Return (x, y) of the center of cell containing provided text 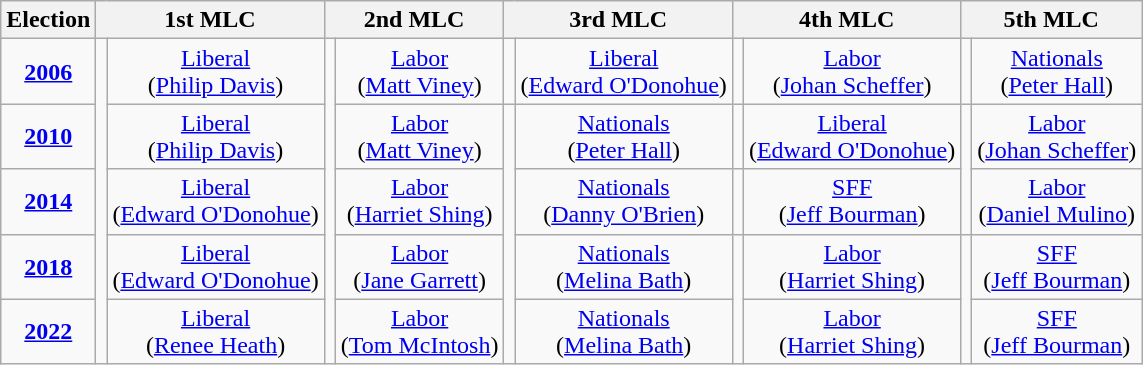
2018 (48, 266)
2006 (48, 72)
Labor(Jane Garrett) (420, 266)
4th MLC (846, 20)
2022 (48, 332)
2nd MLC (414, 20)
Election (48, 20)
5th MLC (1052, 20)
Labor(Daniel Mulino) (1057, 202)
Liberal(Renee Heath) (216, 332)
2010 (48, 136)
Labor(Tom McIntosh) (420, 332)
3rd MLC (618, 20)
1st MLC (210, 20)
2014 (48, 202)
Nationals(Danny O'Brien) (624, 202)
